Locate the cell with the specified text and output its (x, y) center coordinate. 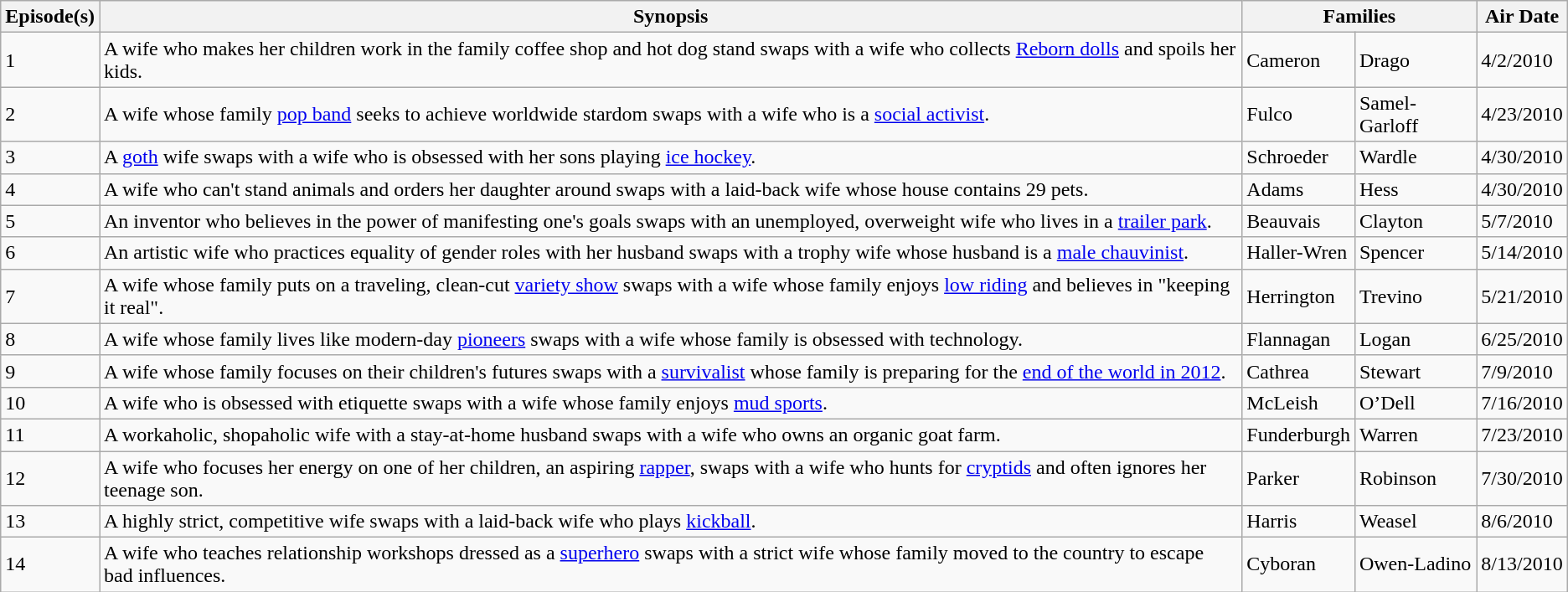
Drago (1416, 60)
7/30/2010 (1522, 477)
Wardle (1416, 157)
8/6/2010 (1522, 522)
A wife whose family pop band seeks to achieve worldwide stardom swaps with a wife who is a social activist. (670, 114)
McLeish (1298, 403)
7/23/2010 (1522, 435)
A wife who focuses her energy on one of her children, an aspiring rapper, swaps with a wife who hunts for cryptids and often ignores her teenage son. (670, 477)
A wife who teaches relationship workshops dressed as a superhero swaps with a strict wife whose family moved to the country to escape bad influences. (670, 564)
Herrington (1298, 296)
Spencer (1416, 253)
A wife whose family focuses on their children's futures swaps with a survivalist whose family is preparing for the end of the world in 2012. (670, 371)
Synopsis (670, 17)
Hess (1416, 189)
Fulco (1298, 114)
Haller-Wren (1298, 253)
An inventor who believes in the power of manifesting one's goals swaps with an unemployed, overweight wife who lives in a trailer park. (670, 221)
Parker (1298, 477)
Cameron (1298, 60)
11 (50, 435)
Funderburgh (1298, 435)
6/25/2010 (1522, 339)
Stewart (1416, 371)
6 (50, 253)
Clayton (1416, 221)
A wife whose family lives like modern-day pioneers swaps with a wife whose family is obsessed with technology. (670, 339)
Warren (1416, 435)
Owen-Ladino (1416, 564)
Flannagan (1298, 339)
Beauvais (1298, 221)
A wife who is obsessed with etiquette swaps with a wife whose family enjoys mud sports. (670, 403)
A wife who makes her children work in the family coffee shop and hot dog stand swaps with a wife who collects Reborn dolls and spoils her kids. (670, 60)
Logan (1416, 339)
Schroeder (1298, 157)
Robinson (1416, 477)
8 (50, 339)
Episode(s) (50, 17)
2 (50, 114)
5 (50, 221)
Air Date (1522, 17)
Cathrea (1298, 371)
4/2/2010 (1522, 60)
Adams (1298, 189)
4 (50, 189)
Families (1359, 17)
10 (50, 403)
Cyboran (1298, 564)
Weasel (1416, 522)
7/16/2010 (1522, 403)
5/14/2010 (1522, 253)
A workaholic, shopaholic wife with a stay-at-home husband swaps with a wife who owns an organic goat farm. (670, 435)
Samel-Garloff (1416, 114)
12 (50, 477)
7/9/2010 (1522, 371)
5/7/2010 (1522, 221)
8/13/2010 (1522, 564)
13 (50, 522)
An artistic wife who practices equality of gender roles with her husband swaps with a trophy wife whose husband is a male chauvinist. (670, 253)
Harris (1298, 522)
3 (50, 157)
1 (50, 60)
14 (50, 564)
7 (50, 296)
5/21/2010 (1522, 296)
A wife whose family puts on a traveling, clean-cut variety show swaps with a wife whose family enjoys low riding and believes in "keeping it real". (670, 296)
A wife who can't stand animals and orders her daughter around swaps with a laid-back wife whose house contains 29 pets. (670, 189)
Trevino (1416, 296)
9 (50, 371)
A highly strict, competitive wife swaps with a laid-back wife who plays kickball. (670, 522)
4/23/2010 (1522, 114)
A goth wife swaps with a wife who is obsessed with her sons playing ice hockey. (670, 157)
O’Dell (1416, 403)
